Determine the (x, y) coordinate at the center of the cell enclosing the given text.  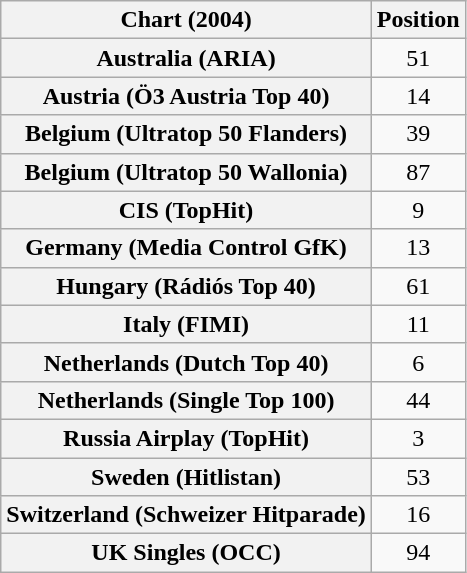
13 (418, 248)
Sweden (Hitlistan) (186, 477)
94 (418, 553)
61 (418, 286)
Netherlands (Single Top 100) (186, 400)
87 (418, 172)
Australia (ARIA) (186, 58)
39 (418, 134)
Netherlands (Dutch Top 40) (186, 362)
53 (418, 477)
6 (418, 362)
Austria (Ö3 Austria Top 40) (186, 96)
44 (418, 400)
Chart (2004) (186, 20)
Hungary (Rádiós Top 40) (186, 286)
3 (418, 438)
9 (418, 210)
16 (418, 515)
CIS (TopHit) (186, 210)
Switzerland (Schweizer Hitparade) (186, 515)
51 (418, 58)
14 (418, 96)
Germany (Media Control GfK) (186, 248)
Belgium (Ultratop 50 Wallonia) (186, 172)
Russia Airplay (TopHit) (186, 438)
Italy (FIMI) (186, 324)
11 (418, 324)
UK Singles (OCC) (186, 553)
Position (418, 20)
Belgium (Ultratop 50 Flanders) (186, 134)
